Return [X, Y] of the center of cell containing provided text 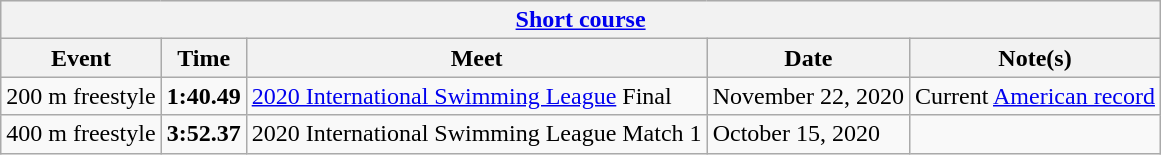
3:52.37 [204, 134]
400 m freestyle [81, 134]
Date [808, 58]
2020 International Swimming League Match 1 [476, 134]
November 22, 2020 [808, 96]
Short course [581, 20]
Note(s) [1034, 58]
Meet [476, 58]
Current American record [1034, 96]
2020 International Swimming League Final [476, 96]
October 15, 2020 [808, 134]
Time [204, 58]
1:40.49 [204, 96]
Event [81, 58]
200 m freestyle [81, 96]
